Extract the [X, Y] coordinate from the center of the cell holding the provided text.  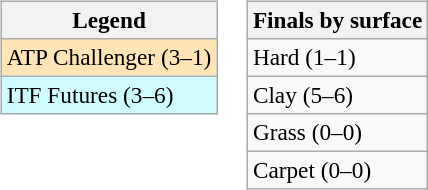
Carpet (0–0) [337, 171]
ITF Futures (3–6) [108, 95]
Hard (1–1) [337, 57]
Legend [108, 20]
Clay (5–6) [337, 95]
Finals by surface [337, 20]
Grass (0–0) [337, 133]
ATP Challenger (3–1) [108, 57]
